Output the (X, Y) coordinate of the center of the cell containing the given text.  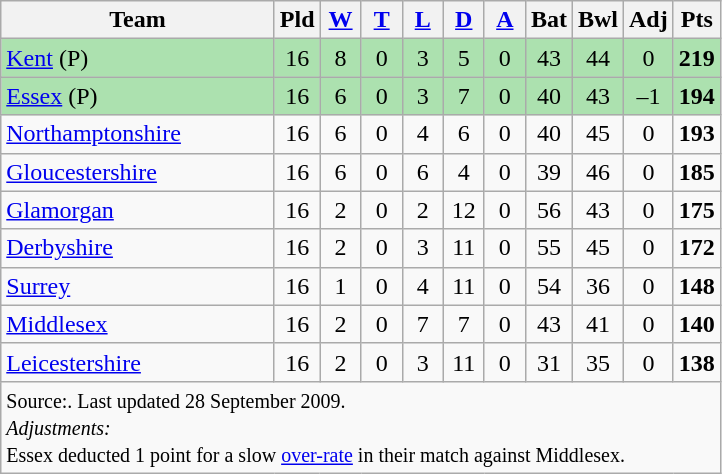
193 (696, 134)
12 (464, 210)
Gloucestershire (138, 172)
Surrey (138, 286)
Middlesex (138, 324)
219 (696, 58)
L (422, 20)
138 (696, 362)
148 (696, 286)
Bat (548, 20)
194 (696, 96)
46 (598, 172)
185 (696, 172)
44 (598, 58)
56 (548, 210)
39 (548, 172)
Kent (P) (138, 58)
172 (696, 248)
8 (340, 58)
Bwl (598, 20)
Adj (649, 20)
Essex (P) (138, 96)
Pts (696, 20)
Source:. Last updated 28 September 2009.Adjustments:Essex deducted 1 point for a slow over-rate in their match against Middlesex. (361, 427)
41 (598, 324)
Leicestershire (138, 362)
55 (548, 248)
31 (548, 362)
140 (696, 324)
Northamptonshire (138, 134)
A (504, 20)
Team (138, 20)
Pld (297, 20)
Glamorgan (138, 210)
–1 (649, 96)
1 (340, 286)
W (340, 20)
175 (696, 210)
Derbyshire (138, 248)
D (464, 20)
35 (598, 362)
54 (548, 286)
5 (464, 58)
T (382, 20)
36 (598, 286)
